Scan for the cell matching the given text and deliver its [X, Y] coordinate at center. 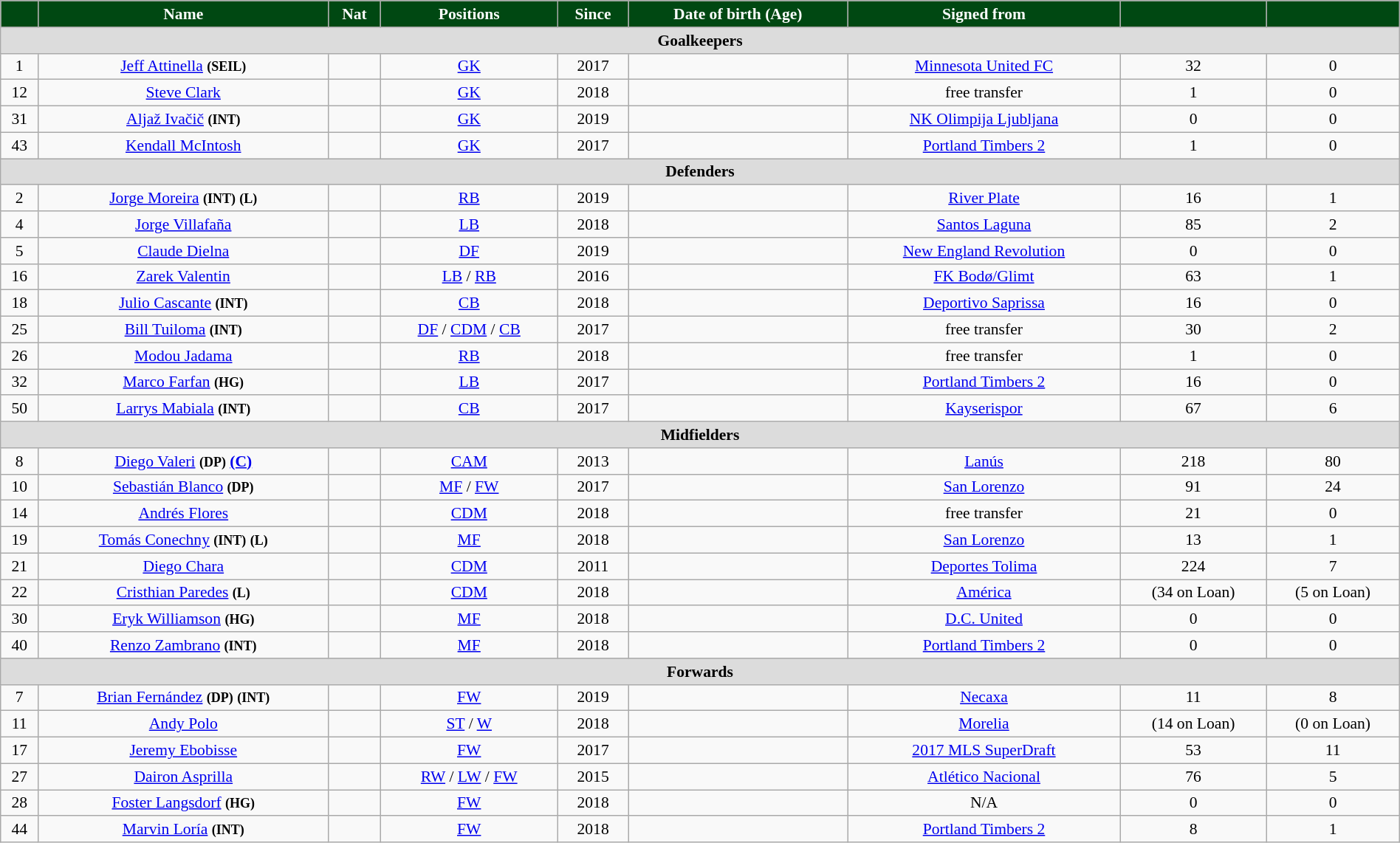
Nat [354, 14]
Sebastián Blanco (DP) [183, 487]
2011 [592, 566]
Tomás Conechny (INT) (L) [183, 540]
Diego Valeri (DP) (C) [183, 461]
14 [19, 514]
Atlético Nacional [984, 777]
Dairon Asprilla [183, 777]
Eryk Williamson (HG) [183, 619]
2015 [592, 777]
Julio Cascante (INT) [183, 303]
19 [19, 540]
4 [19, 224]
2016 [592, 277]
80 [1333, 461]
D.C. United [984, 619]
(14 on Loan) [1193, 724]
67 [1193, 409]
44 [19, 830]
Necaxa [984, 698]
Jeff Attinella (SEIL) [183, 66]
RW / LW / FW [469, 777]
Andrés Flores [183, 514]
25 [19, 330]
Minnesota United FC [984, 66]
28 [19, 803]
Goalkeepers [700, 41]
Positions [469, 14]
New England Revolution [984, 251]
Deportivo Saprissa [984, 303]
13 [1193, 540]
River Plate [984, 199]
MF / FW [469, 487]
Signed from [984, 14]
Foster Langsdorf (HG) [183, 803]
(0 on Loan) [1333, 724]
12 [19, 93]
Renzo Zambrano (INT) [183, 645]
43 [19, 145]
Midfielders [700, 435]
224 [1193, 566]
FK Bodø/Glimt [984, 277]
91 [1193, 487]
Deportes Tolima [984, 566]
Defenders [700, 172]
Marvin Loría (INT) [183, 830]
Santos Laguna [984, 224]
Kayserispor [984, 409]
63 [1193, 277]
85 [1193, 224]
40 [19, 645]
LB / RB [469, 277]
Date of birth (Age) [738, 14]
26 [19, 356]
Brian Fernández (DP) (INT) [183, 698]
DF / CDM / CB [469, 330]
6 [1333, 409]
Marco Farfan (HG) [183, 382]
Zarek Valentin [183, 277]
Since [592, 14]
(34 on Loan) [1193, 593]
NK Olimpija Ljubljana [984, 120]
Aljaž Ivačič (INT) [183, 120]
Name [183, 14]
Modou Jadama [183, 356]
CAM [469, 461]
50 [19, 409]
76 [1193, 777]
218 [1193, 461]
Diego Chara [183, 566]
Andy Polo [183, 724]
Morelia [984, 724]
(5 on Loan) [1333, 593]
Bill Tuiloma (INT) [183, 330]
27 [19, 777]
Forwards [700, 672]
DF [469, 251]
Steve Clark [183, 93]
53 [1193, 751]
Larrys Mabiala (INT) [183, 409]
Jeremy Ebobisse [183, 751]
2017 MLS SuperDraft [984, 751]
10 [19, 487]
Jorge Villafaña [183, 224]
Kendall McIntosh [183, 145]
18 [19, 303]
Cristhian Paredes (L) [183, 593]
Claude Dielna [183, 251]
2013 [592, 461]
22 [19, 593]
Jorge Moreira (INT) (L) [183, 199]
ST / W [469, 724]
24 [1333, 487]
América [984, 593]
31 [19, 120]
17 [19, 751]
Lanús [984, 461]
N/A [984, 803]
